Find where the given text appears and provide that cell's center as (X, Y) coordinate. 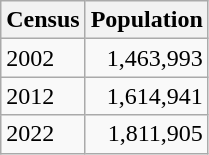
2022 (43, 134)
2012 (43, 96)
1,811,905 (146, 134)
Census (43, 20)
1,463,993 (146, 58)
2002 (43, 58)
1,614,941 (146, 96)
Population (146, 20)
